Pinpoint the cell where the given text exists, returning its (x, y) midpoint coordinate. 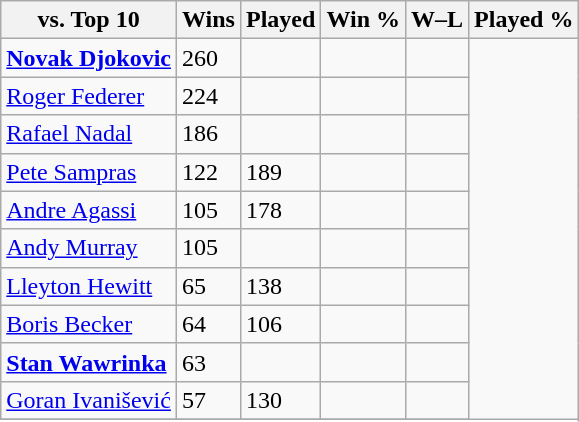
Wins (208, 20)
Andy Murray (89, 248)
57 (208, 400)
Andre Agassi (89, 210)
64 (208, 324)
Win % (364, 20)
Goran Ivanišević (89, 400)
130 (280, 400)
Played (280, 20)
178 (280, 210)
224 (208, 96)
186 (208, 134)
Lleyton Hewitt (89, 286)
Boris Becker (89, 324)
Played % (524, 20)
Rafael Nadal (89, 134)
Pete Sampras (89, 172)
W–L (438, 20)
189 (280, 172)
106 (280, 324)
Roger Federer (89, 96)
138 (280, 286)
63 (208, 362)
Stan Wawrinka (89, 362)
Novak Djokovic (89, 58)
vs. Top 10 (89, 20)
65 (208, 286)
260 (208, 58)
122 (208, 172)
